Capture the cell that displays the provided text and extract its (X, Y) central coordinate. 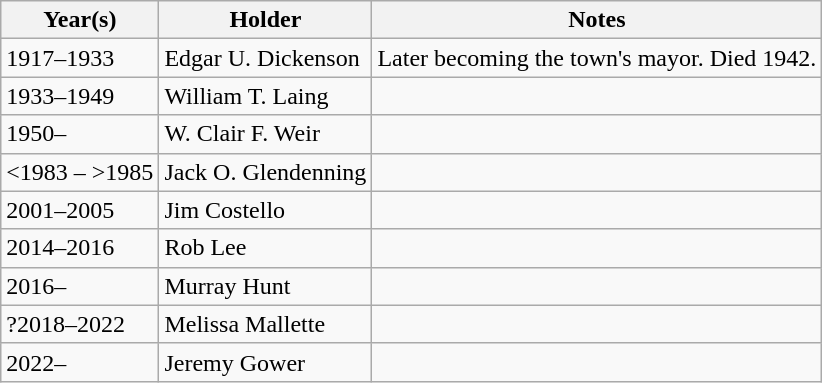
Melissa Mallette (266, 324)
Year(s) (80, 20)
Later becoming the town's mayor. Died 1942. (597, 58)
Notes (597, 20)
2014–2016 (80, 248)
Jack O. Glendenning (266, 172)
Rob Lee (266, 248)
<1983 – >1985 (80, 172)
2022– (80, 362)
2016– (80, 286)
Jeremy Gower (266, 362)
Edgar U. Dickenson (266, 58)
1933–1949 (80, 96)
W. Clair F. Weir (266, 134)
?2018–2022 (80, 324)
Jim Costello (266, 210)
2001–2005 (80, 210)
Murray Hunt (266, 286)
William T. Laing (266, 96)
1917–1933 (80, 58)
Holder (266, 20)
1950– (80, 134)
